For the text-containing cell, return its midpoint in [X, Y] coordinate format. 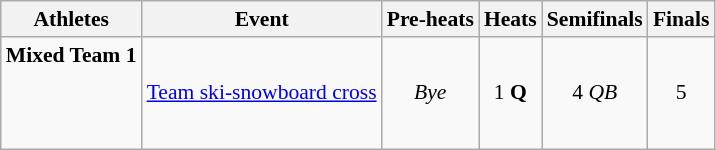
Heats [510, 19]
1 Q [510, 93]
5 [682, 93]
4 QB [595, 93]
Finals [682, 19]
Semifinals [595, 19]
Athletes [72, 19]
Mixed Team 1 [72, 93]
Pre-heats [430, 19]
Bye [430, 93]
Event [262, 19]
Team ski-snowboard cross [262, 93]
